Provide the (X, Y) coordinate of the cell's center where the given text is located.  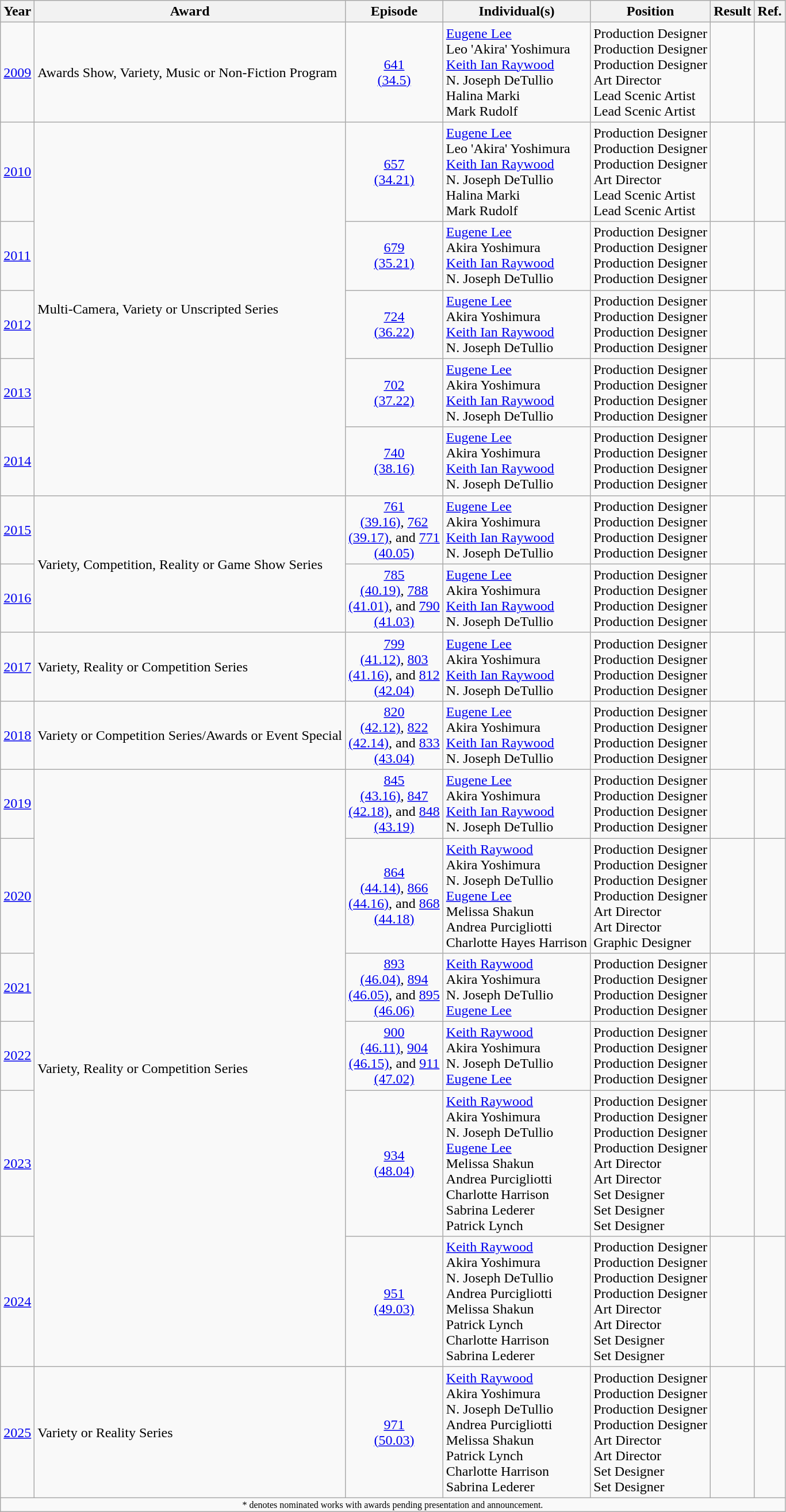
2025 (17, 1433)
2019 (17, 803)
2010 (17, 171)
* denotes nominated works with awards pending presentation and announcement. (393, 1505)
Result (733, 12)
Multi-Camera, Variety or Unscripted Series (190, 308)
Variety or Reality Series (190, 1433)
Variety or Competition Series/Awards or Event Special (190, 735)
2021 (17, 987)
Production Designer Production Designer Production Designer Production Designer Art Director Art Director Set Designer Set Designer Set Designer (651, 1163)
2023 (17, 1163)
Awards Show, Variety, Music or Non-Fiction Program (190, 72)
657 (34.21) (394, 171)
Position (651, 12)
Award (190, 12)
Ref. (769, 12)
Individual(s) (516, 12)
Keith Raywood Akira Yoshimura N. Joseph DeTullio Eugene Lee Melissa Shakun Andrea Purcigliotti Charlotte Harrison Sabrina Lederer Patrick Lynch (516, 1163)
Year (17, 12)
900 (46.11), 904 (46.15), and 911 (47.02) (394, 1056)
2009 (17, 72)
641 (34.5) (394, 72)
785 (40.19), 788 (41.01), and 790 (41.03) (394, 598)
2018 (17, 735)
820 (42.12), 822 (42.14), and 833 (43.04) (394, 735)
845 (43.16), 847 (42.18), and 848 (43.19) (394, 803)
2012 (17, 324)
934 (48.04) (394, 1163)
702 (37.22) (394, 392)
679 (35.21) (394, 255)
2016 (17, 598)
761 (39.16), 762 (39.17), and 771 (40.05) (394, 529)
740 (38.16) (394, 461)
Episode (394, 12)
893 (46.04), 894 (46.05), and 895 (46.06) (394, 987)
799 (41.12), 803 (41.16), and 812 (42.04) (394, 666)
Production Designer Production Designer Production Designer Production Designer Art Director Art Director Graphic Designer (651, 895)
724 (36.22) (394, 324)
Keith Raywood Akira Yoshimura N. Joseph DeTullio Eugene Lee Melissa Shakun Andrea Purcigliotti Charlotte Hayes Harrison (516, 895)
971 (50.03) (394, 1433)
2014 (17, 461)
2020 (17, 895)
2022 (17, 1056)
2013 (17, 392)
951 (49.03) (394, 1301)
864 (44.14), 866 (44.16), and 868 (44.18) (394, 895)
2015 (17, 529)
2017 (17, 666)
2011 (17, 255)
2024 (17, 1301)
Variety, Competition, Reality or Game Show Series (190, 564)
